Extract the (X, Y) coordinate from the center of the cell holding the provided text.  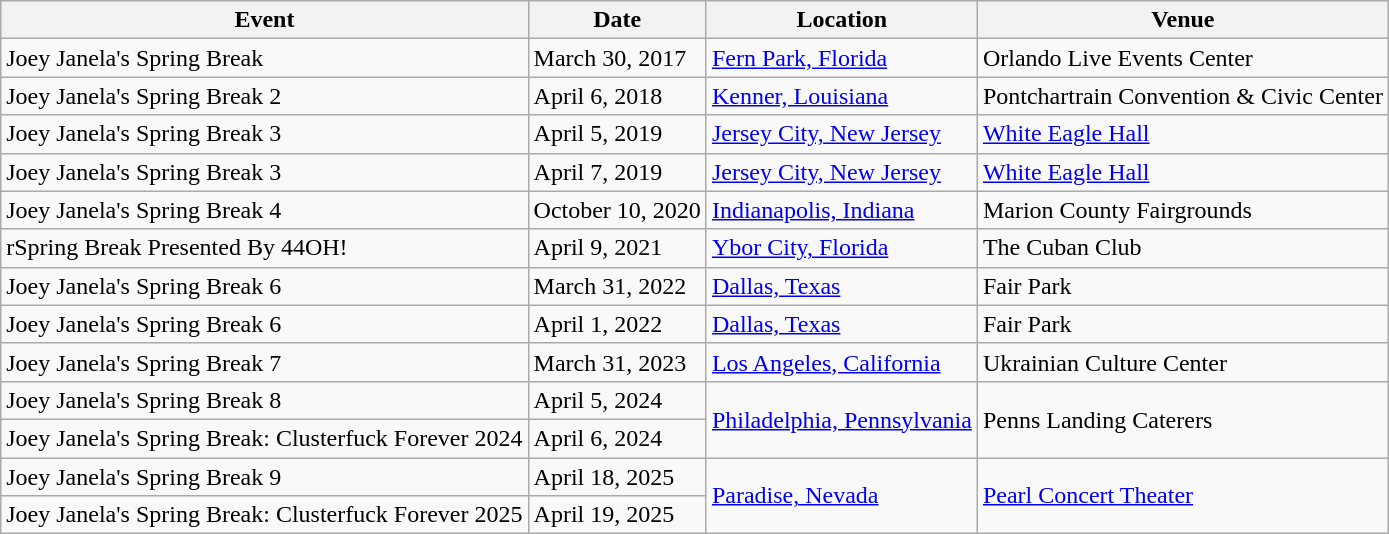
rSpring Break Presented By 44OH! (264, 248)
Location (842, 20)
March 30, 2017 (617, 58)
April 7, 2019 (617, 172)
April 5, 2019 (617, 134)
Los Angeles, California (842, 362)
Ukrainian Culture Center (1182, 362)
Penns Landing Caterers (1182, 419)
Ybor City, Florida (842, 248)
April 6, 2024 (617, 438)
The Cuban Club (1182, 248)
Event (264, 20)
Paradise, Nevada (842, 496)
Joey Janela's Spring Break 9 (264, 477)
April 6, 2018 (617, 96)
Marion County Fairgrounds (1182, 210)
April 5, 2024 (617, 400)
Indianapolis, Indiana (842, 210)
Joey Janela's Spring Break 2 (264, 96)
Joey Janela's Spring Break 4 (264, 210)
October 10, 2020 (617, 210)
Joey Janela's Spring Break (264, 58)
Joey Janela's Spring Break: Clusterfuck Forever 2025 (264, 515)
April 18, 2025 (617, 477)
March 31, 2023 (617, 362)
Joey Janela's Spring Break 7 (264, 362)
Orlando Live Events Center (1182, 58)
Kenner, Louisiana (842, 96)
April 1, 2022 (617, 324)
April 19, 2025 (617, 515)
Date (617, 20)
Fern Park, Florida (842, 58)
Pontchartrain Convention & Civic Center (1182, 96)
Philadelphia, Pennsylvania (842, 419)
Venue (1182, 20)
Joey Janela's Spring Break 8 (264, 400)
April 9, 2021 (617, 248)
Joey Janela's Spring Break: Clusterfuck Forever 2024 (264, 438)
Pearl Concert Theater (1182, 496)
March 31, 2022 (617, 286)
